Locate the cell with the specified text and output its (x, y) center coordinate. 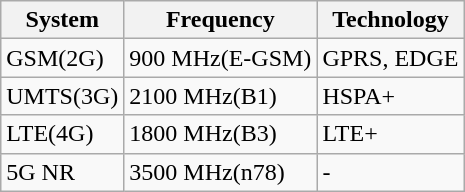
1800 MHz(B3) (220, 134)
UMTS(3G) (62, 96)
3500 MHz(n78) (220, 172)
LTE+ (390, 134)
900 MHz(E-GSM) (220, 58)
GSM(2G) (62, 58)
Technology (390, 20)
2100 MHz(B1) (220, 96)
GPRS, EDGE (390, 58)
- (390, 172)
HSPA+ (390, 96)
Frequency (220, 20)
System (62, 20)
5G NR (62, 172)
LTE(4G) (62, 134)
